Return (X, Y) of the center of cell containing provided text 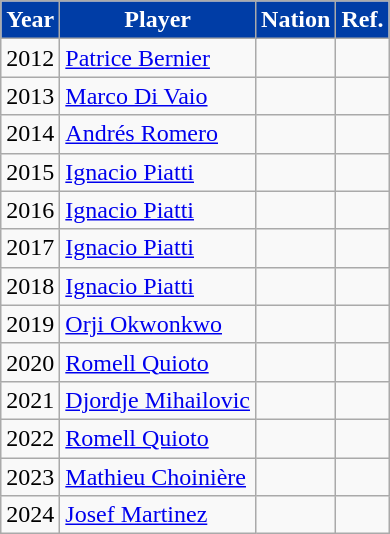
2013 (30, 96)
2015 (30, 172)
Nation (296, 20)
Player (158, 20)
2019 (30, 324)
Andrés Romero (158, 134)
Djordje Mihailovic (158, 400)
2023 (30, 477)
Year (30, 20)
Orji Okwonkwo (158, 324)
2021 (30, 400)
2018 (30, 286)
2024 (30, 515)
2016 (30, 210)
2012 (30, 58)
2014 (30, 134)
Mathieu Choinière (158, 477)
2017 (30, 248)
Josef Martinez (158, 515)
Ref. (362, 20)
2020 (30, 362)
Patrice Bernier (158, 58)
Marco Di Vaio (158, 96)
2022 (30, 438)
